For the text-containing cell, return its midpoint in [x, y] coordinate format. 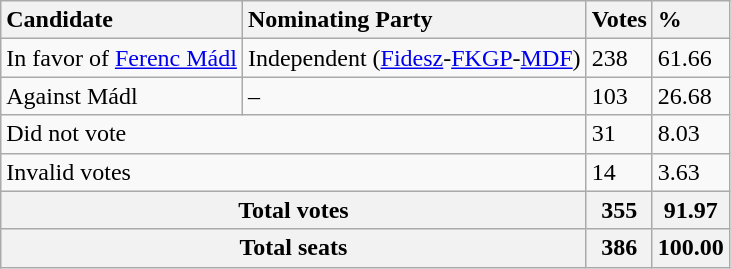
Independent (Fidesz-FKGP-MDF) [414, 58]
Total votes [294, 210]
61.66 [690, 58]
31 [619, 134]
26.68 [690, 96]
103 [619, 96]
100.00 [690, 248]
14 [619, 172]
Did not vote [294, 134]
355 [619, 210]
238 [619, 58]
Invalid votes [294, 172]
386 [619, 248]
– [414, 96]
3.63 [690, 172]
91.97 [690, 210]
Against Mádl [122, 96]
In favor of Ferenc Mádl [122, 58]
Total seats [294, 248]
Candidate [122, 20]
% [690, 20]
Votes [619, 20]
Nominating Party [414, 20]
8.03 [690, 134]
